Capture the cell that displays the provided text and extract its (X, Y) central coordinate. 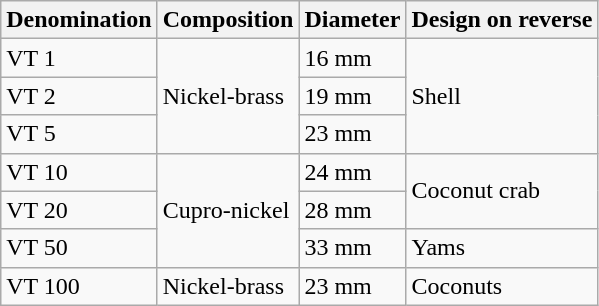
Coconuts (502, 286)
Cupro-nickel (228, 210)
VT 100 (79, 286)
Composition (228, 20)
VT 50 (79, 248)
VT 10 (79, 172)
28 mm (352, 210)
VT 2 (79, 96)
24 mm (352, 172)
Denomination (79, 20)
VT 5 (79, 134)
16 mm (352, 58)
VT 20 (79, 210)
19 mm (352, 96)
Diameter (352, 20)
Shell (502, 96)
Yams (502, 248)
VT 1 (79, 58)
33 mm (352, 248)
Design on reverse (502, 20)
Coconut crab (502, 191)
